Find where the given text appears and provide that cell's center as (X, Y) coordinate. 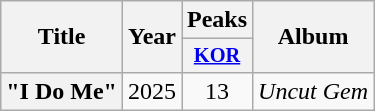
Uncut Gem (314, 91)
Album (314, 37)
Title (62, 37)
Year (152, 37)
13 (218, 91)
Peaks (218, 20)
KOR (218, 56)
2025 (152, 91)
"I Do Me" (62, 91)
